Scan for the cell matching the given text and deliver its [X, Y] coordinate at center. 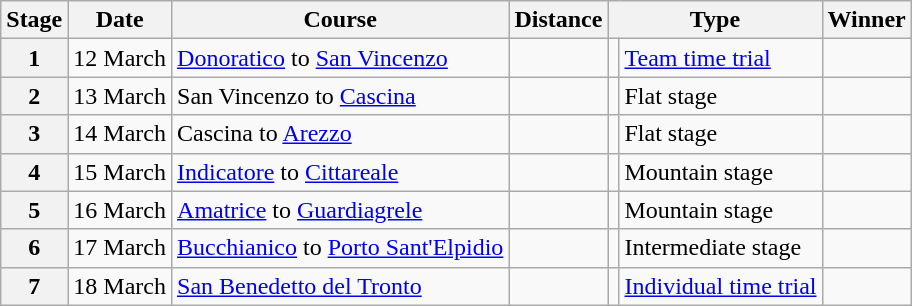
6 [34, 248]
14 March [120, 134]
Team time trial [720, 58]
Intermediate stage [720, 248]
Type [715, 20]
Donoratico to San Vincenzo [340, 58]
Stage [34, 20]
2 [34, 96]
Bucchianico to Porto Sant'Elpidio [340, 248]
Date [120, 20]
San Vincenzo to Cascina [340, 96]
13 March [120, 96]
Indicatore to Cittareale [340, 172]
Cascina to Arezzo [340, 134]
5 [34, 210]
Amatrice to Guardiagrele [340, 210]
1 [34, 58]
18 March [120, 286]
San Benedetto del Tronto [340, 286]
Winner [866, 20]
15 March [120, 172]
Distance [558, 20]
3 [34, 134]
7 [34, 286]
4 [34, 172]
16 March [120, 210]
Course [340, 20]
12 March [120, 58]
Individual time trial [720, 286]
17 March [120, 248]
